Find where the given text appears and provide that cell's center as (X, Y) coordinate. 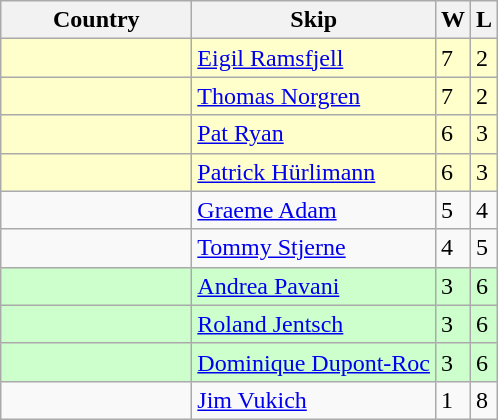
1 (454, 400)
Pat Ryan (314, 134)
Country (96, 20)
L (484, 20)
Andrea Pavani (314, 286)
Graeme Adam (314, 210)
Roland Jentsch (314, 324)
Jim Vukich (314, 400)
Patrick Hürlimann (314, 172)
8 (484, 400)
Tommy Stjerne (314, 248)
Thomas Norgren (314, 96)
Dominique Dupont-Roc (314, 362)
Skip (314, 20)
Eigil Ramsfjell (314, 58)
W (454, 20)
